Output the [x, y] coordinate of the center of the cell containing the given text.  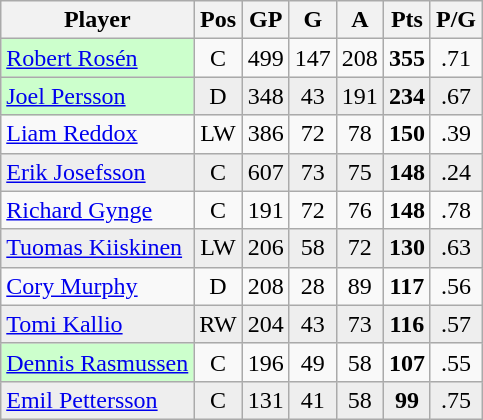
607 [266, 172]
116 [406, 324]
499 [266, 58]
.39 [456, 134]
117 [406, 286]
99 [406, 400]
Dennis Rasmussen [98, 362]
.55 [456, 362]
Pts [406, 20]
.63 [456, 248]
RW [218, 324]
49 [312, 362]
.75 [456, 400]
Liam Reddox [98, 134]
Cory Murphy [98, 286]
75 [360, 172]
Richard Gynge [98, 210]
G [312, 20]
Robert Rosén [98, 58]
386 [266, 134]
Erik Josefsson [98, 172]
131 [266, 400]
.56 [456, 286]
355 [406, 58]
147 [312, 58]
GP [266, 20]
107 [406, 362]
.57 [456, 324]
.24 [456, 172]
204 [266, 324]
Pos [218, 20]
Player [98, 20]
Tomi Kallio [98, 324]
.67 [456, 96]
A [360, 20]
.78 [456, 210]
196 [266, 362]
P/G [456, 20]
89 [360, 286]
150 [406, 134]
348 [266, 96]
41 [312, 400]
.71 [456, 58]
28 [312, 286]
130 [406, 248]
78 [360, 134]
Emil Pettersson [98, 400]
234 [406, 96]
76 [360, 210]
Joel Persson [98, 96]
206 [266, 248]
Tuomas Kiiskinen [98, 248]
